Scan for the cell matching the given text and deliver its (X, Y) coordinate at center. 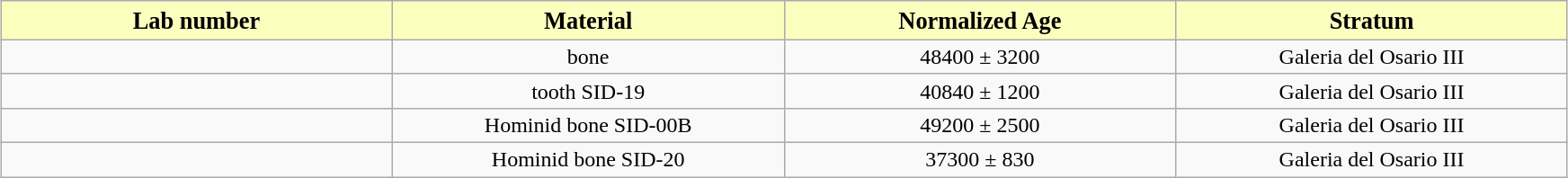
Stratum (1372, 21)
tooth SID-19 (588, 91)
Lab number (197, 21)
Hominid bone SID-20 (588, 159)
37300 ± 830 (980, 159)
Hominid bone SID-00B (588, 125)
bone (588, 57)
49200 ± 2500 (980, 125)
40840 ± 1200 (980, 91)
Material (588, 21)
48400 ± 3200 (980, 57)
Normalized Age (980, 21)
